Return (X, Y) of the center of cell containing provided text 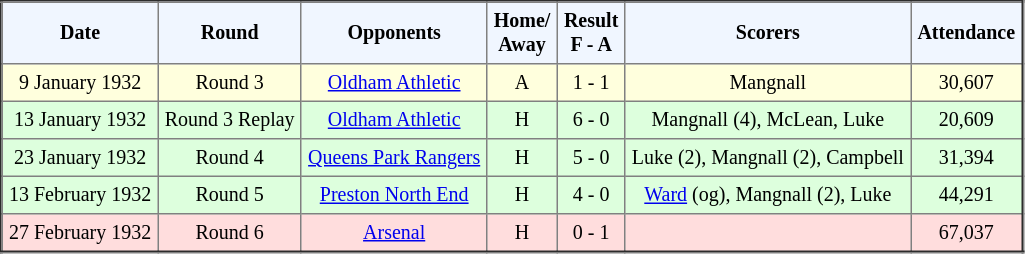
Queens Park Rangers (394, 158)
31,394 (967, 158)
1 - 1 (591, 83)
13 January 1932 (80, 120)
23 January 1932 (80, 158)
4 - 0 (591, 195)
20,609 (967, 120)
Attendance (967, 33)
27 February 1932 (80, 233)
67,037 (967, 233)
13 February 1932 (80, 195)
Opponents (394, 33)
Round 4 (230, 158)
ResultF - A (591, 33)
Mangnall (4), McLean, Luke (768, 120)
Round 6 (230, 233)
Arsenal (394, 233)
Home/Away (522, 33)
6 - 0 (591, 120)
0 - 1 (591, 233)
30,607 (967, 83)
Round 3 (230, 83)
Ward (og), Mangnall (2), Luke (768, 195)
Round (230, 33)
Luke (2), Mangnall (2), Campbell (768, 158)
44,291 (967, 195)
A (522, 83)
9 January 1932 (80, 83)
Preston North End (394, 195)
Round 3 Replay (230, 120)
Round 5 (230, 195)
5 - 0 (591, 158)
Scorers (768, 33)
Date (80, 33)
Mangnall (768, 83)
